Provide the (x, y) coordinate of the cell's center where the given text is located.  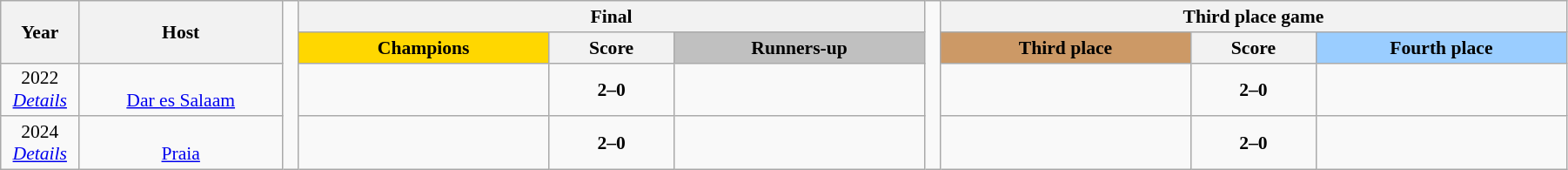
Fourth place (1441, 48)
Third place game (1254, 17)
Third place (1066, 48)
Dar es Salaam (181, 89)
Final (612, 17)
Year (40, 31)
Runners-up (800, 48)
2022Details (40, 89)
2024Details (40, 143)
Champions (424, 48)
Praia (181, 143)
Host (181, 31)
